Determine the (x, y) coordinate at the center of the cell enclosing the given text.  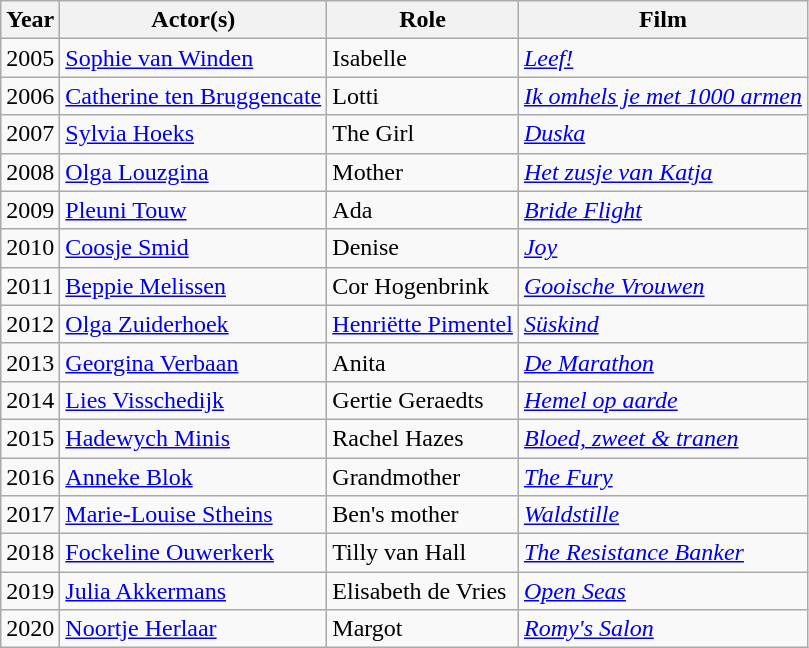
Georgina Verbaan (194, 362)
Isabelle (423, 58)
Gertie Geraedts (423, 400)
Lotti (423, 96)
Year (30, 20)
Olga Louzgina (194, 172)
2005 (30, 58)
Bride Flight (662, 210)
Rachel Hazes (423, 438)
Denise (423, 248)
Anita (423, 362)
Fockeline Ouwerkerk (194, 553)
Duska (662, 134)
Ada (423, 210)
Hadewych Minis (194, 438)
Pleuni Touw (194, 210)
2013 (30, 362)
De Marathon (662, 362)
Elisabeth de Vries (423, 591)
2016 (30, 477)
Julia Akkermans (194, 591)
Leef! (662, 58)
2007 (30, 134)
Het zusje van Katja (662, 172)
The Fury (662, 477)
2012 (30, 324)
2017 (30, 515)
2015 (30, 438)
Role (423, 20)
2006 (30, 96)
Sylvia Hoeks (194, 134)
2019 (30, 591)
Mother (423, 172)
Joy (662, 248)
Beppie Melissen (194, 286)
The Resistance Banker (662, 553)
The Girl (423, 134)
Coosje Smid (194, 248)
Ben's mother (423, 515)
Gooische Vrouwen (662, 286)
2010 (30, 248)
Bloed, zweet & tranen (662, 438)
Noortje Herlaar (194, 629)
Henriëtte Pimentel (423, 324)
Sophie van Winden (194, 58)
Catherine ten Bruggencate (194, 96)
2011 (30, 286)
Romy's Salon (662, 629)
2009 (30, 210)
Actor(s) (194, 20)
2020 (30, 629)
Hemel op aarde (662, 400)
Marie-Louise Stheins (194, 515)
Ik omhels je met 1000 armen (662, 96)
Anneke Blok (194, 477)
Margot (423, 629)
2014 (30, 400)
Film (662, 20)
Olga Zuiderhoek (194, 324)
Tilly van Hall (423, 553)
Grandmother (423, 477)
2008 (30, 172)
Open Seas (662, 591)
Lies Visschedijk (194, 400)
Waldstille (662, 515)
Süskind (662, 324)
2018 (30, 553)
Cor Hogenbrink (423, 286)
